Pinpoint the cell where the given text exists, returning its [X, Y] midpoint coordinate. 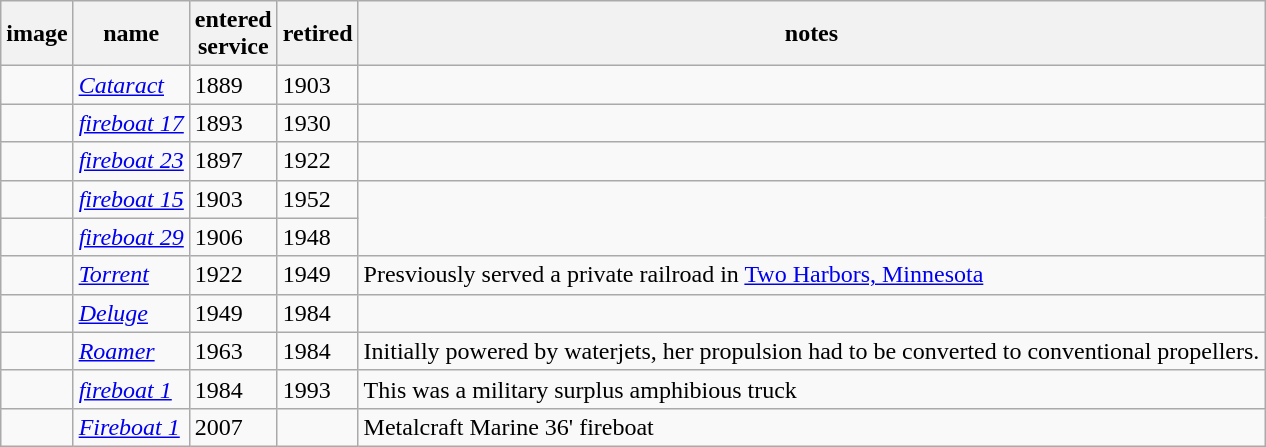
image [37, 34]
This was a military surplus amphibious truck [812, 389]
retired [318, 34]
1948 [318, 237]
name [131, 34]
1993 [318, 389]
Metalcraft Marine 36' fireboat [812, 427]
fireboat 1 [131, 389]
Torrent [131, 275]
1906 [233, 237]
fireboat 29 [131, 237]
Cataract [131, 85]
1930 [318, 123]
Roamer [131, 351]
Fireboat 1 [131, 427]
fireboat 17 [131, 123]
notes [812, 34]
enteredservice [233, 34]
1952 [318, 199]
1889 [233, 85]
2007 [233, 427]
1963 [233, 351]
fireboat 23 [131, 161]
fireboat 15 [131, 199]
Deluge [131, 313]
Initially powered by waterjets, her propulsion had to be converted to conventional propellers. [812, 351]
1897 [233, 161]
1893 [233, 123]
Presviously served a private railroad in Two Harbors, Minnesota [812, 275]
